Locate the cell with the specified text and output its [x, y] center coordinate. 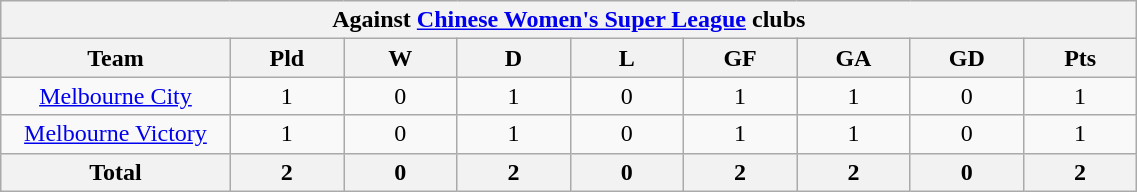
L [626, 58]
Pts [1080, 58]
GF [740, 58]
Pld [286, 58]
Against Chinese Women's Super League clubs [569, 20]
Melbourne Victory [116, 134]
Total [116, 172]
Melbourne City [116, 96]
Team [116, 58]
W [400, 58]
GD [966, 58]
D [514, 58]
GA [854, 58]
